Locate the cell with the specified text and output its [X, Y] center coordinate. 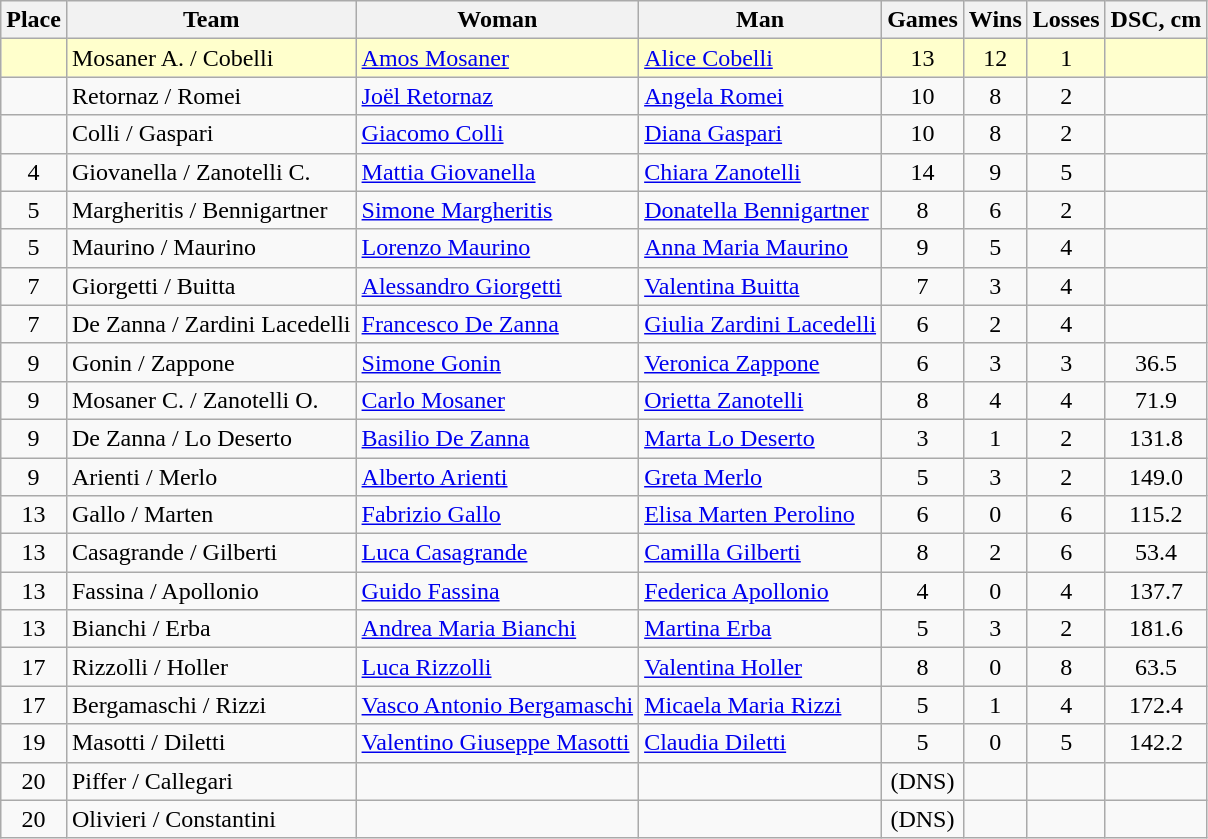
Losses [1066, 20]
Valentino Giuseppe Masotti [498, 743]
DSC, cm [1156, 20]
Simone Margheritis [498, 210]
Bianchi / Erba [211, 629]
Place [34, 20]
Veronica Zappone [760, 362]
Mosaner C. / Zanotelli O. [211, 400]
Piffer / Callegari [211, 781]
Alessandro Giorgetti [498, 286]
Donatella Bennigartner [760, 210]
14 [923, 172]
Mosaner A. / Cobelli [211, 58]
Francesco De Zanna [498, 324]
172.4 [1156, 705]
Giulia Zardini Lacedelli [760, 324]
19 [34, 743]
Anna Maria Maurino [760, 248]
Carlo Mosaner [498, 400]
Arienti / Merlo [211, 477]
Amos Mosaner [498, 58]
Valentina Buitta [760, 286]
Andrea Maria Bianchi [498, 629]
De Zanna / Zardini Lacedelli [211, 324]
Team [211, 20]
Casagrande / Gilberti [211, 553]
Alberto Arienti [498, 477]
Gonin / Zappone [211, 362]
Vasco Antonio Bergamaschi [498, 705]
Masotti / Diletti [211, 743]
Luca Rizzolli [498, 667]
Fassina / Apollonio [211, 591]
149.0 [1156, 477]
Bergamaschi / Rizzi [211, 705]
Joël Retornaz [498, 96]
Gallo / Marten [211, 515]
Man [760, 20]
53.4 [1156, 553]
Elisa Marten Perolino [760, 515]
137.7 [1156, 591]
Games [923, 20]
63.5 [1156, 667]
Maurino / Maurino [211, 248]
Retornaz / Romei [211, 96]
115.2 [1156, 515]
Colli / Gaspari [211, 134]
Basilio De Zanna [498, 438]
Marta Lo Deserto [760, 438]
131.8 [1156, 438]
Wins [995, 20]
Lorenzo Maurino [498, 248]
Chiara Zanotelli [760, 172]
Giovanella / Zanotelli C. [211, 172]
Simone Gonin [498, 362]
36.5 [1156, 362]
Federica Apollonio [760, 591]
Camilla Gilberti [760, 553]
Diana Gaspari [760, 134]
71.9 [1156, 400]
Rizzolli / Holler [211, 667]
181.6 [1156, 629]
Olivieri / Constantini [211, 819]
Alice Cobelli [760, 58]
Giacomo Colli [498, 134]
Martina Erba [760, 629]
De Zanna / Lo Deserto [211, 438]
Valentina Holler [760, 667]
Fabrizio Gallo [498, 515]
Micaela Maria Rizzi [760, 705]
Margheritis / Bennigartner [211, 210]
142.2 [1156, 743]
Claudia Diletti [760, 743]
Luca Casagrande [498, 553]
Woman [498, 20]
12 [995, 58]
Giorgetti / Buitta [211, 286]
Guido Fassina [498, 591]
Greta Merlo [760, 477]
Mattia Giovanella [498, 172]
Orietta Zanotelli [760, 400]
Angela Romei [760, 96]
